Search for the cell housing the specified text and yield its (x, y) center coordinate. 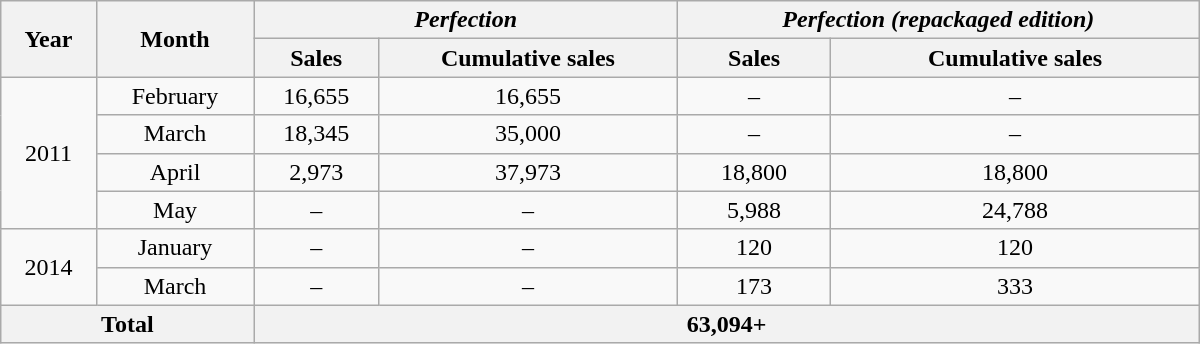
January (175, 248)
35,000 (528, 134)
37,973 (528, 172)
18,345 (316, 134)
5,988 (754, 210)
May (175, 210)
Total (128, 324)
Perfection (repackaged edition) (938, 20)
2014 (48, 267)
173 (754, 286)
24,788 (1015, 210)
April (175, 172)
Year (48, 39)
2,973 (316, 172)
2011 (48, 153)
Month (175, 39)
333 (1015, 286)
Perfection (466, 20)
63,094+ (726, 324)
February (175, 96)
